Find where the given text appears and provide that cell's center as (x, y) coordinate. 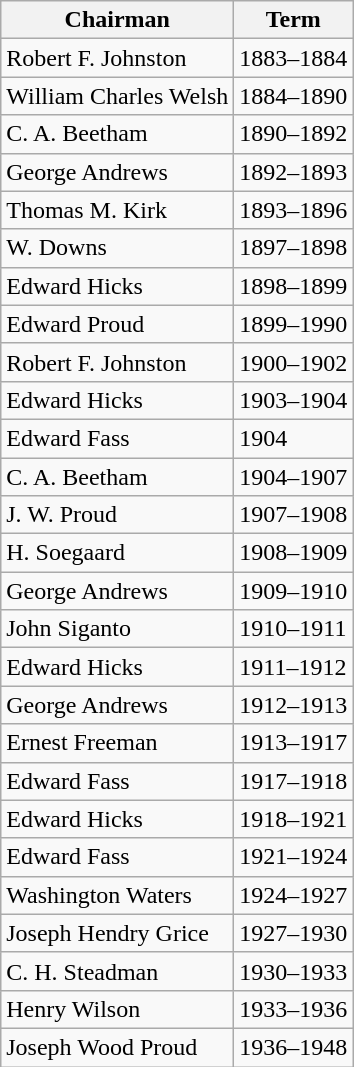
1927–1930 (294, 933)
1904 (294, 438)
1898–1899 (294, 286)
1909–1910 (294, 591)
C. H. Steadman (118, 971)
1918–1921 (294, 819)
1913–1917 (294, 743)
1936–1948 (294, 1047)
John Siganto (118, 629)
1921–1924 (294, 857)
1890–1892 (294, 134)
Joseph Wood Proud (118, 1047)
1933–1936 (294, 1009)
1893–1896 (294, 210)
Joseph Hendry Grice (118, 933)
1911–1912 (294, 667)
1900–1902 (294, 362)
Chairman (118, 20)
1912–1913 (294, 705)
William Charles Welsh (118, 96)
Term (294, 20)
Washington Waters (118, 895)
1907–1908 (294, 515)
Henry Wilson (118, 1009)
1908–1909 (294, 553)
1917–1918 (294, 781)
1899–1990 (294, 324)
1884–1890 (294, 96)
J. W. Proud (118, 515)
1903–1904 (294, 400)
1892–1893 (294, 172)
1904–1907 (294, 477)
Ernest Freeman (118, 743)
1924–1927 (294, 895)
1910–1911 (294, 629)
W. Downs (118, 248)
H. Soegaard (118, 553)
1883–1884 (294, 58)
Thomas M. Kirk (118, 210)
1897–1898 (294, 248)
Edward Proud (118, 324)
1930–1933 (294, 971)
